Extract the (X, Y) coordinate from the center of the cell holding the provided text.  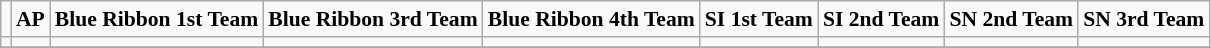
AP (30, 19)
SI 2nd Team (882, 19)
SI 1st Team (759, 19)
SN 2nd Team (1011, 19)
Blue Ribbon 4th Team (592, 19)
SN 3rd Team (1144, 19)
Blue Ribbon 3rd Team (372, 19)
Blue Ribbon 1st Team (156, 19)
